Capture the cell that displays the provided text and extract its [x, y] central coordinate. 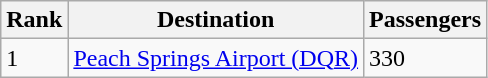
Rank [34, 20]
Destination [216, 20]
330 [426, 58]
Peach Springs Airport (DQR) [216, 58]
1 [34, 58]
Passengers [426, 20]
